For the text-containing cell, return its midpoint in [x, y] coordinate format. 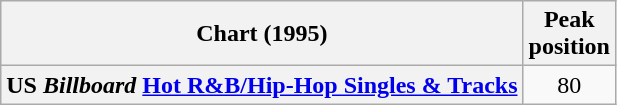
80 [569, 85]
US Billboard Hot R&B/Hip-Hop Singles & Tracks [262, 85]
Peakposition [569, 34]
Chart (1995) [262, 34]
